For the text-containing cell, return its midpoint in (X, Y) coordinate format. 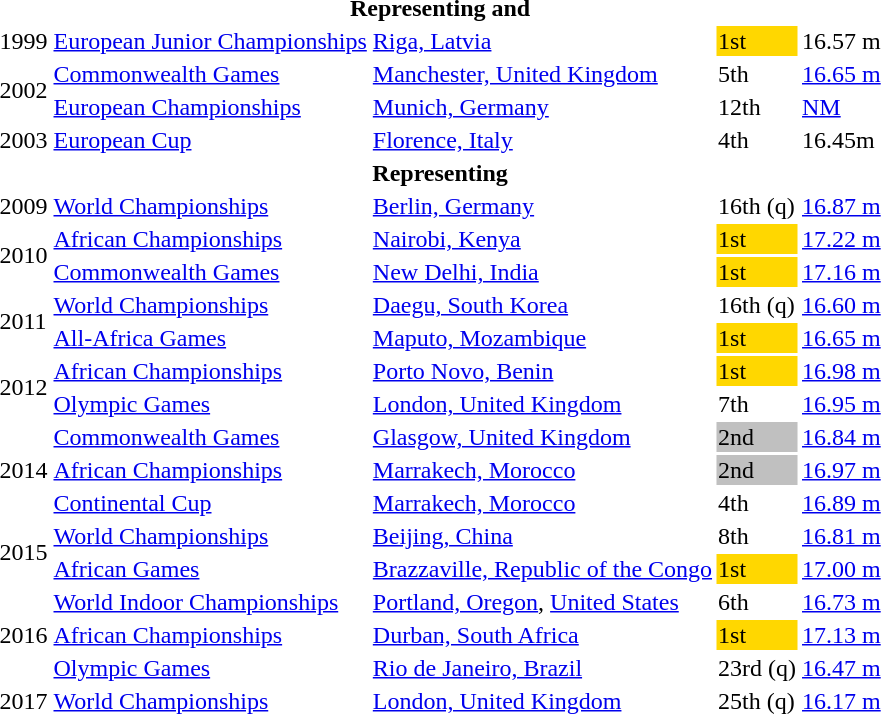
Daegu, South Korea (542, 305)
European Junior Championships (210, 41)
European Championships (210, 107)
Riga, Latvia (542, 41)
Beijing, China (542, 536)
World Indoor Championships (210, 602)
7th (758, 404)
23rd (q) (758, 668)
Continental Cup (210, 503)
Berlin, Germany (542, 206)
New Delhi, India (542, 272)
Durban, South Africa (542, 635)
All-Africa Games (210, 338)
Munich, Germany (542, 107)
African Games (210, 569)
London, United Kingdom (542, 404)
Brazzaville, Republic of the Congo (542, 569)
6th (758, 602)
Manchester, United Kingdom (542, 74)
Maputo, Mozambique (542, 338)
Rio de Janeiro, Brazil (542, 668)
Porto Novo, Benin (542, 371)
Portland, Oregon, United States (542, 602)
Nairobi, Kenya (542, 239)
Florence, Italy (542, 140)
5th (758, 74)
European Cup (210, 140)
8th (758, 536)
Glasgow, United Kingdom (542, 437)
12th (758, 107)
